Pinpoint the cell where the given text exists, returning its (X, Y) midpoint coordinate. 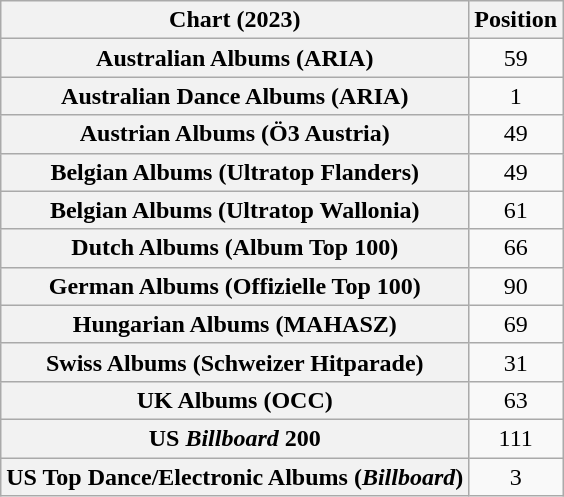
59 (516, 58)
Position (516, 20)
Swiss Albums (Schweizer Hitparade) (235, 362)
US Billboard 200 (235, 438)
90 (516, 286)
111 (516, 438)
Chart (2023) (235, 20)
German Albums (Offizielle Top 100) (235, 286)
Austrian Albums (Ö3 Austria) (235, 134)
Dutch Albums (Album Top 100) (235, 248)
Belgian Albums (Ultratop Flanders) (235, 172)
31 (516, 362)
Hungarian Albums (MAHASZ) (235, 324)
Australian Dance Albums (ARIA) (235, 96)
63 (516, 400)
69 (516, 324)
UK Albums (OCC) (235, 400)
1 (516, 96)
3 (516, 477)
66 (516, 248)
Belgian Albums (Ultratop Wallonia) (235, 210)
Australian Albums (ARIA) (235, 58)
61 (516, 210)
US Top Dance/Electronic Albums (Billboard) (235, 477)
